Detect which cell encompasses the target text, then output its [X, Y] center coordinate. 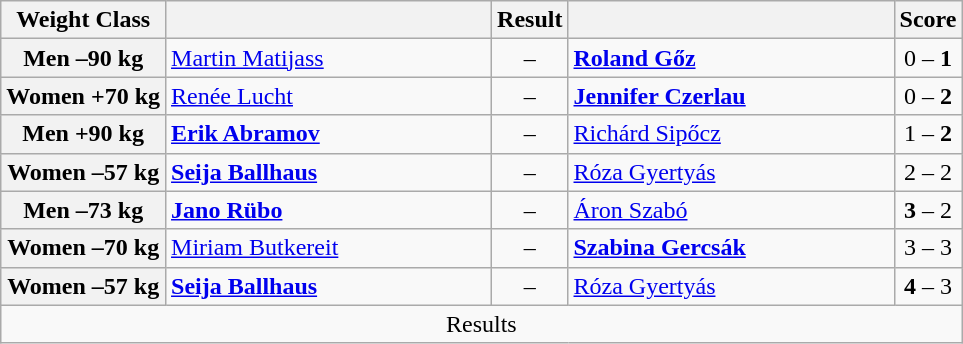
Men –90 kg [84, 58]
Men –73 kg [84, 210]
Weight Class [84, 20]
Erik Abramov [329, 134]
Áron Szabó [731, 210]
Szabina Gercsák [731, 248]
Women +70 kg [84, 96]
1 – 2 [928, 134]
Men +90 kg [84, 134]
Martin Matijass [329, 58]
3 – 2 [928, 210]
3 – 3 [928, 248]
2 – 2 [928, 172]
Jano Rübo [329, 210]
0 – 1 [928, 58]
Roland Gőz [731, 58]
Result [530, 20]
4 – 3 [928, 286]
0 – 2 [928, 96]
Results [482, 324]
Jennifer Czerlau [731, 96]
Women –70 kg [84, 248]
Miriam Butkereit [329, 248]
Score [928, 20]
Richárd Sipőcz [731, 134]
Renée Lucht [329, 96]
